Return (x, y) of the center of cell containing provided text 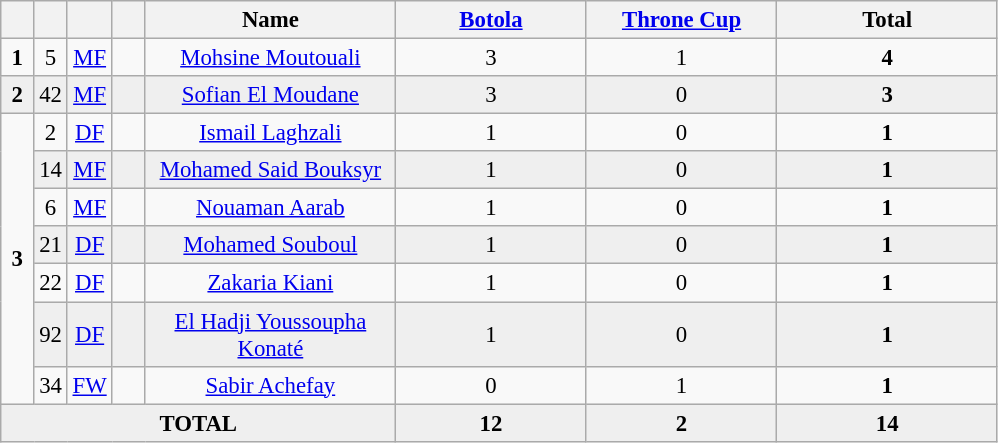
Sofian El Moudane (270, 95)
21 (50, 245)
4 (888, 58)
Mohamed Souboul (270, 245)
Nouaman Aarab (270, 208)
12 (492, 423)
42 (50, 95)
Name (270, 20)
92 (50, 334)
Throne Cup (682, 20)
FW (90, 385)
Sabir Achefay (270, 385)
Botola (492, 20)
Total (888, 20)
22 (50, 283)
6 (50, 208)
TOTAL (198, 423)
Mohsine Moutouali (270, 58)
El Hadji Youssoupha Konaté (270, 334)
Zakaria Kiani (270, 283)
Ismail Laghzali (270, 133)
Mohamed Said Bouksyr (270, 170)
34 (50, 385)
5 (50, 58)
